Pinpoint the cell where the given text exists, returning its [X, Y] midpoint coordinate. 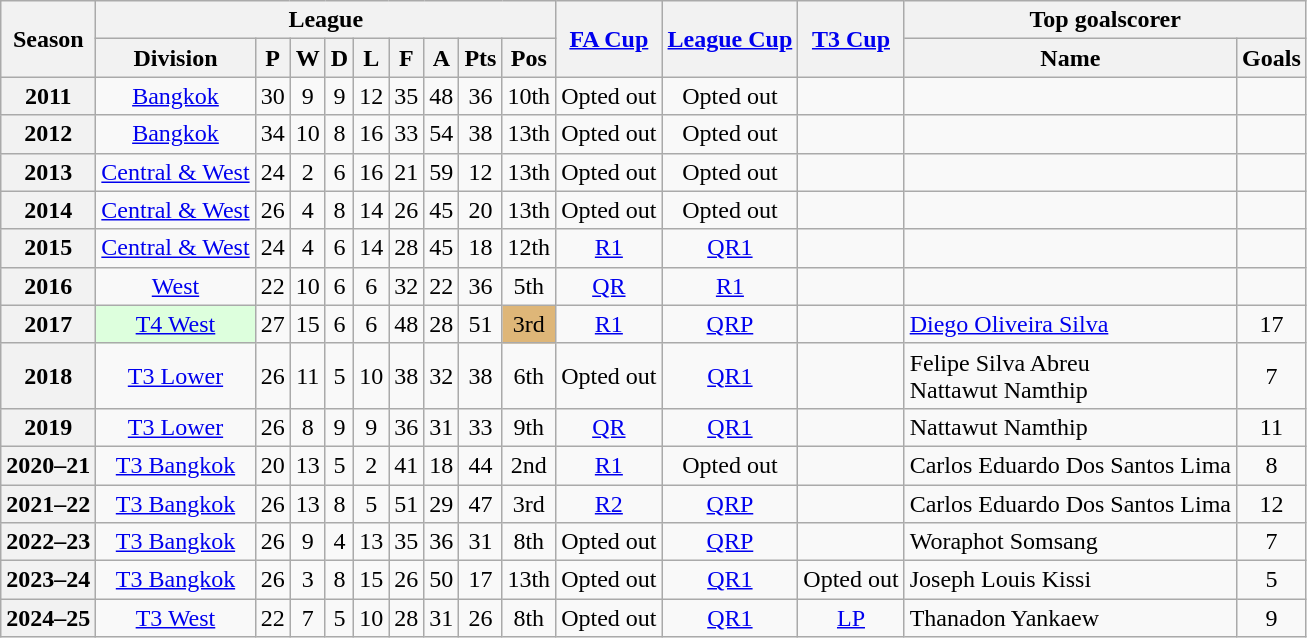
2017 [48, 324]
5th [529, 286]
F [406, 58]
P [272, 58]
50 [442, 580]
2014 [48, 210]
9th [529, 427]
2013 [48, 172]
27 [272, 324]
3 [308, 580]
Pos [529, 58]
A [442, 58]
2011 [48, 96]
59 [442, 172]
10th [529, 96]
21 [406, 172]
West [176, 286]
2016 [48, 286]
Division [176, 58]
2019 [48, 427]
47 [480, 503]
FA Cup [609, 39]
41 [406, 465]
W [308, 58]
2020–21 [48, 465]
44 [480, 465]
LP [851, 618]
54 [442, 134]
6th [529, 376]
2024–25 [48, 618]
Nattawut Namthip [1070, 427]
12th [529, 248]
30 [272, 96]
Top goalscorer [1105, 20]
Pts [480, 58]
Woraphot Somsang [1070, 542]
Name [1070, 58]
Season [48, 39]
2018 [48, 376]
2021–22 [48, 503]
2023–24 [48, 580]
Goals [1272, 58]
2012 [48, 134]
2nd [529, 465]
T3 Cup [851, 39]
34 [272, 134]
2015 [48, 248]
League Cup [730, 39]
2022–23 [48, 542]
League [326, 20]
Felipe Silva Abreu Nattawut Namthip [1070, 376]
T3 West [176, 618]
T4 West [176, 324]
Diego Oliveira Silva [1070, 324]
29 [442, 503]
Thanadon Yankaew [1070, 618]
Joseph Louis Kissi [1070, 580]
D [339, 58]
R2 [609, 503]
L [372, 58]
